Return [x, y] of the center of cell containing provided text 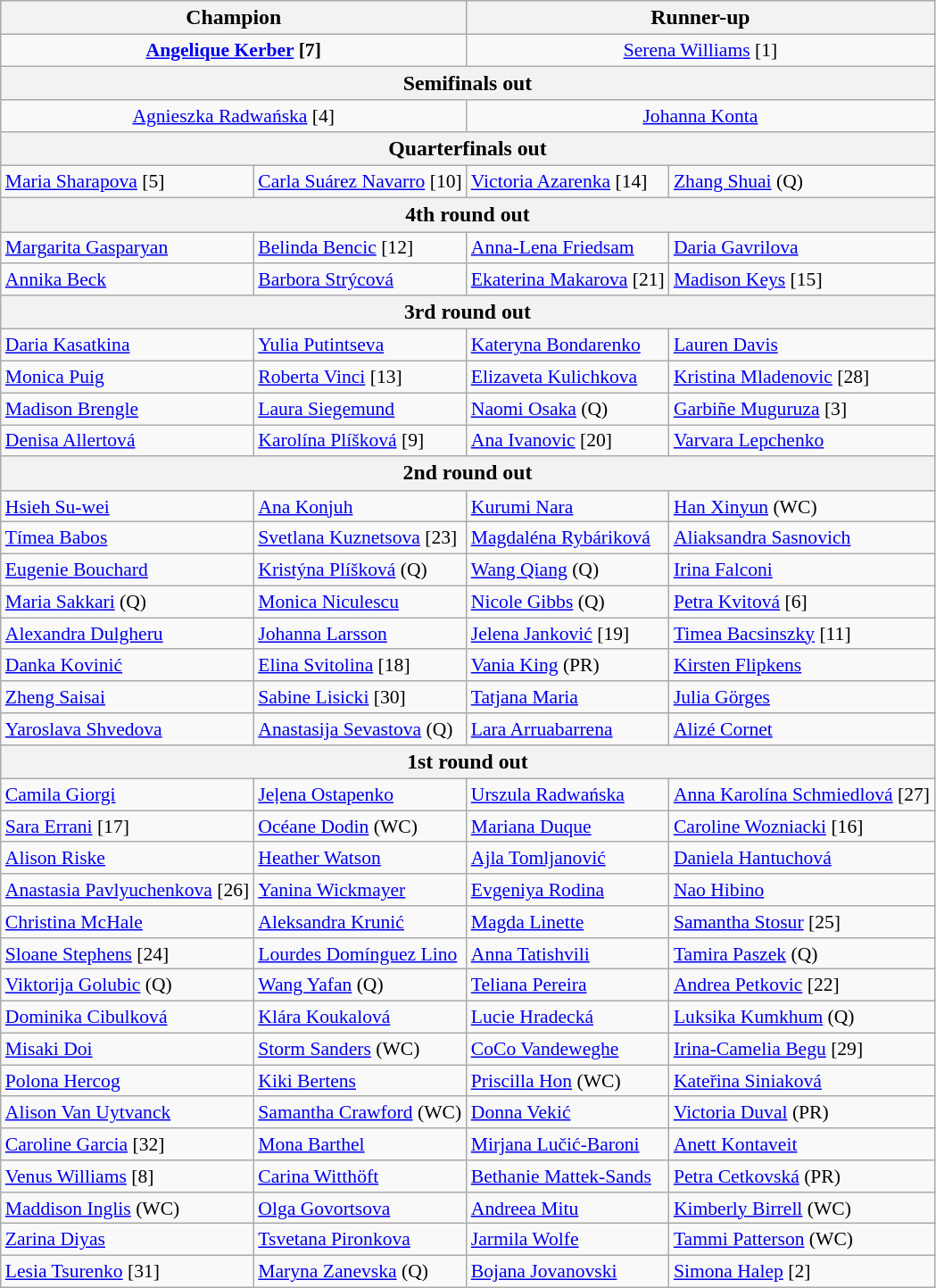
Daniela Hantuchová [801, 859]
Mona Barthel [360, 1144]
CoCo Vandeweghe [567, 1050]
Sara Errani [17] [128, 827]
Urszula Radwańska [567, 795]
Samantha Stosur [25] [801, 922]
Viktorija Golubic (Q) [128, 985]
Aliaksandra Sasnovich [801, 538]
Zhang Shuai (Q) [801, 182]
Anna-Lena Friedsam [567, 248]
Svetlana Kuznetsova [23] [360, 538]
Madison Keys [15] [801, 280]
Denisa Allertová [128, 441]
Maria Sakkari (Q) [128, 602]
Madison Brengle [128, 409]
Anna Karolína Schmiedlová [27] [801, 795]
Olga Govortsova [360, 1209]
Magdaléna Rybáriková [567, 538]
Roberta Vinci [13] [360, 378]
Nao Hibino [801, 890]
Laura Siegemund [360, 409]
Champion [234, 18]
Runner-up [700, 18]
Anastasija Sevastova (Q) [360, 729]
Kateřina Siniaková [801, 1081]
Kurumi Nara [567, 507]
Barbora Strýcová [360, 280]
Alison Van Uytvanck [128, 1113]
Caroline Garcia [32] [128, 1144]
Bojana Jovanovski [567, 1272]
Tatjana Maria [567, 697]
Anna Tatishvili [567, 954]
Han Xinyun (WC) [801, 507]
Jeļena Ostapenko [360, 795]
Karolína Plíšková [9] [360, 441]
Storm Sanders (WC) [360, 1050]
Samantha Crawford (WC) [360, 1113]
Johanna Konta [700, 117]
Alexandra Dulgheru [128, 634]
Ana Ivanovic [20] [567, 441]
3rd round out [468, 312]
Simona Halep [2] [801, 1272]
Polona Hercog [128, 1081]
Yanina Wickmayer [360, 890]
Daria Gavrilova [801, 248]
Monica Puig [128, 378]
Yaroslava Shvedova [128, 729]
Lucie Hradecká [567, 1018]
Tsvetana Pironkova [360, 1240]
Aleksandra Krunić [360, 922]
Irina Falconi [801, 570]
Andrea Petkovic [22] [801, 985]
Océane Dodin (WC) [360, 827]
Klára Koukalová [360, 1018]
Luksika Kumkhum (Q) [801, 1018]
Serena Williams [1] [700, 51]
Danka Kovinić [128, 666]
Ekaterina Makarova [21] [567, 280]
Petra Cetkovská (PR) [801, 1176]
Lara Arruabarrena [567, 729]
Heather Watson [360, 859]
Lesia Tsurenko [31] [128, 1272]
Donna Vekić [567, 1113]
Irina-Camelia Begu [29] [801, 1050]
Quarterfinals out [468, 149]
Angelique Kerber [7] [234, 51]
Jelena Janković [19] [567, 634]
Garbiñe Muguruza [3] [801, 409]
Daria Kasatkina [128, 345]
Tamira Paszek (Q) [801, 954]
Elina Svitolina [18] [360, 666]
1st round out [468, 762]
Priscilla Hon (WC) [567, 1081]
Misaki Doi [128, 1050]
Naomi Osaka (Q) [567, 409]
Nicole Gibbs (Q) [567, 602]
Elizaveta Kulichkova [567, 378]
Tímea Babos [128, 538]
Dominika Cibulková [128, 1018]
Varvara Lepchenko [801, 441]
Tammi Patterson (WC) [801, 1240]
Vania King (PR) [567, 666]
Caroline Wozniacki [16] [801, 827]
2nd round out [468, 474]
Venus Williams [8] [128, 1176]
Sloane Stephens [24] [128, 954]
Yulia Putintseva [360, 345]
Victoria Duval (PR) [801, 1113]
Sabine Lisicki [30] [360, 697]
Ana Konjuh [360, 507]
Lourdes Domínguez Lino [360, 954]
Julia Görges [801, 697]
Wang Yafan (Q) [360, 985]
Evgeniya Rodina [567, 890]
Mirjana Lučić-Baroni [567, 1144]
Kiki Bertens [360, 1081]
Alison Riske [128, 859]
Ajla Tomljanović [567, 859]
Petra Kvitová [6] [801, 602]
Maryna Zanevska (Q) [360, 1272]
Lauren Davis [801, 345]
Kateryna Bondarenko [567, 345]
Eugenie Bouchard [128, 570]
Agnieszka Radwańska [4] [234, 117]
Jarmila Wolfe [567, 1240]
Teliana Pereira [567, 985]
Zheng Saisai [128, 697]
Timea Bacsinszky [11] [801, 634]
Bethanie Mattek-Sands [567, 1176]
Annika Beck [128, 280]
Camila Giorgi [128, 795]
Carla Suárez Navarro [10] [360, 182]
Zarina Diyas [128, 1240]
Maddison Inglis (WC) [128, 1209]
Johanna Larsson [360, 634]
Mariana Duque [567, 827]
Carina Witthöft [360, 1176]
Belinda Bencic [12] [360, 248]
Kimberly Birrell (WC) [801, 1209]
Victoria Azarenka [14] [567, 182]
Anastasia Pavlyuchenkova [26] [128, 890]
Kristina Mladenovic [28] [801, 378]
Andreea Mitu [567, 1209]
Kristýna Plíšková (Q) [360, 570]
4th round out [468, 215]
Semifinals out [468, 84]
Magda Linette [567, 922]
Alizé Cornet [801, 729]
Margarita Gasparyan [128, 248]
Maria Sharapova [5] [128, 182]
Kirsten Flipkens [801, 666]
Anett Kontaveit [801, 1144]
Christina McHale [128, 922]
Wang Qiang (Q) [567, 570]
Hsieh Su-wei [128, 507]
Monica Niculescu [360, 602]
